Capture the cell that displays the provided text and extract its [x, y] central coordinate. 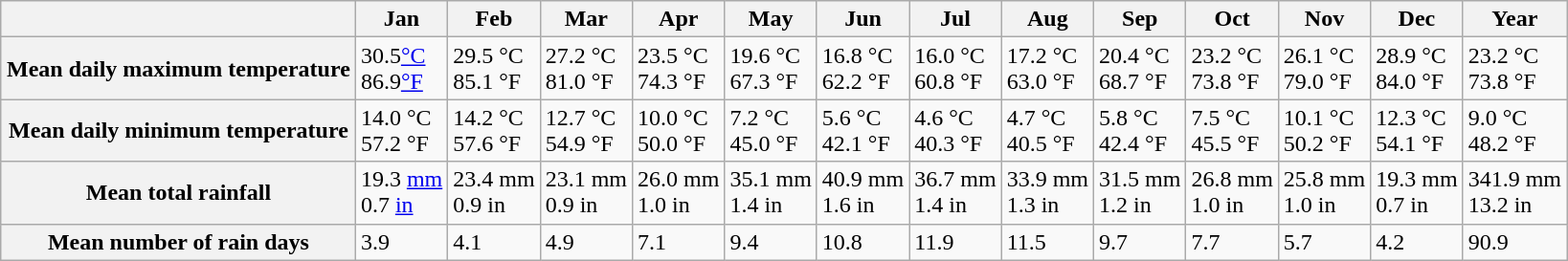
341.9 mm13.2 in [1514, 193]
Mean daily maximum temperature [178, 69]
33.9 mm1.3 in [1047, 193]
29.5 °C85.1 °F [494, 69]
Year [1514, 19]
36.7 mm1.4 in [955, 193]
11.5 [1047, 242]
23.1 mm0.9 in [586, 193]
4.6 °C40.3 °F [955, 130]
10.1 °C50.2 °F [1324, 130]
23.5 °C74.3 °F [679, 69]
Nov [1324, 19]
3.9 [401, 242]
11.9 [955, 242]
Apr [679, 19]
Mean daily minimum temperature [178, 130]
Jun [862, 19]
Aug [1047, 19]
35.1 mm1.4 in [771, 193]
4.9 [586, 242]
May [771, 19]
25.8 mm1.0 in [1324, 193]
7.7 [1232, 242]
Mar [586, 19]
5.6 °C42.1 °F [862, 130]
4.2 [1417, 242]
Oct [1232, 19]
Mean number of rain days [178, 242]
27.2 °C81.0 °F [586, 69]
Dec [1417, 19]
Mean total rainfall [178, 193]
14.2 °C57.6 °F [494, 130]
30.5°C86.9°F [401, 69]
40.9 mm1.6 in [862, 193]
7.5 °C45.5 °F [1232, 130]
7.1 [679, 242]
5.7 [1324, 242]
28.9 °C84.0 °F [1417, 69]
90.9 [1514, 242]
9.7 [1140, 242]
4.7 °C40.5 °F [1047, 130]
16.8 °C62.2 °F [862, 69]
31.5 mm1.2 in [1140, 193]
19.6 °C67.3 °F [771, 69]
4.1 [494, 242]
26.0 mm1.0 in [679, 193]
23.4 mm0.9 in [494, 193]
Jan [401, 19]
26.8 mm1.0 in [1232, 193]
12.3 °C54.1 °F [1417, 130]
9.4 [771, 242]
26.1 °C79.0 °F [1324, 69]
14.0 °C57.2 °F [401, 130]
16.0 °C60.8 °F [955, 69]
Feb [494, 19]
12.7 °C54.9 °F [586, 130]
10.8 [862, 242]
5.8 °C42.4 °F [1140, 130]
9.0 °C48.2 °F [1514, 130]
7.2 °C45.0 °F [771, 130]
Sep [1140, 19]
17.2 °C63.0 °F [1047, 69]
10.0 °C50.0 °F [679, 130]
20.4 °C68.7 °F [1140, 69]
Jul [955, 19]
